Identify which cell holds the provided text, then report its (X, Y) central coordinate. 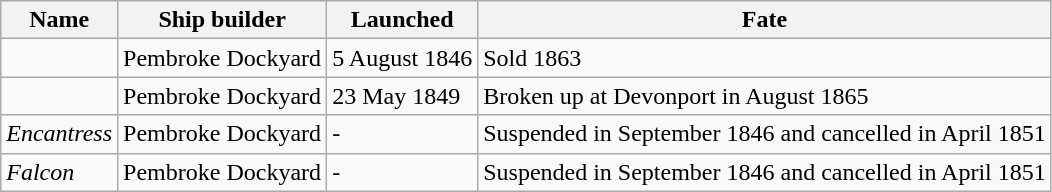
Launched (402, 20)
Sold 1863 (765, 58)
Falcon (60, 172)
5 August 1846 (402, 58)
Fate (765, 20)
23 May 1849 (402, 96)
Broken up at Devonport in August 1865 (765, 96)
Name (60, 20)
Ship builder (222, 20)
Encantress (60, 134)
